Capture the cell that displays the provided text and extract its (X, Y) central coordinate. 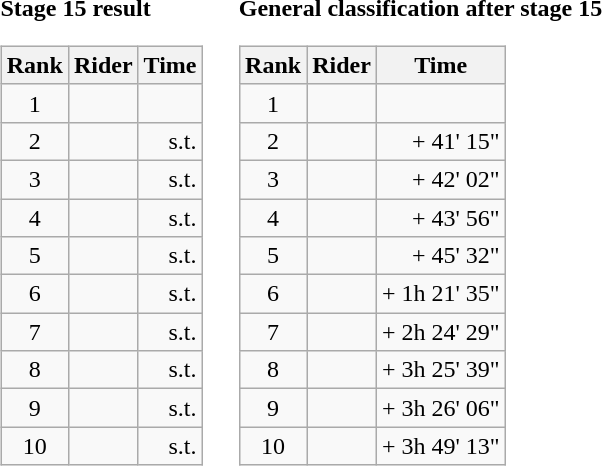
+ 2h 24' 29" (440, 332)
+ 1h 21' 35" (440, 294)
+ 3h 26' 06" (440, 408)
+ 41' 15" (440, 141)
+ 42' 02" (440, 179)
+ 3h 49' 13" (440, 446)
+ 3h 25' 39" (440, 370)
+ 43' 56" (440, 217)
+ 45' 32" (440, 256)
